Find where the given text appears and provide that cell's center as (X, Y) coordinate. 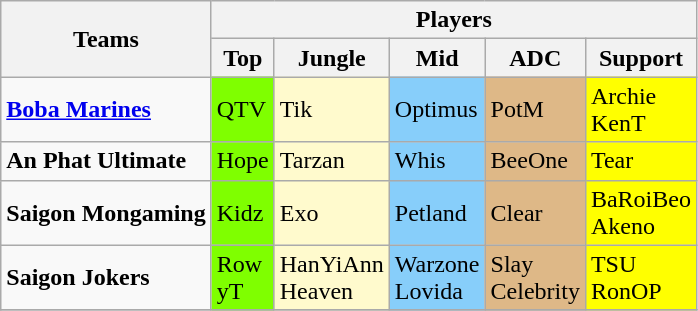
Jungle (332, 58)
QTV (242, 110)
Petland (437, 212)
Teams (106, 39)
Tear (640, 161)
An Phat Ultimate (106, 161)
Players (454, 20)
Slay Celebrity (535, 278)
BeeOne (535, 161)
TSU RonOP (640, 278)
Tik (332, 110)
Tarzan (332, 161)
Warzone Lovida (437, 278)
Boba Marines (106, 110)
Kidz (242, 212)
ADC (535, 58)
PotM (535, 110)
BaRoiBeo Akeno (640, 212)
HanYiAnn Heaven (332, 278)
Saigon Jokers (106, 278)
Optimus (437, 110)
Hope (242, 161)
Saigon Mongaming (106, 212)
Top (242, 58)
Row yT (242, 278)
Whis (437, 161)
Exo (332, 212)
Clear (535, 212)
Archie KenT (640, 110)
Mid (437, 58)
Support (640, 58)
